Locate the cell with the specified text and output its [X, Y] center coordinate. 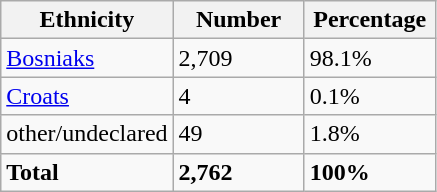
1.8% [370, 134]
4 [238, 96]
98.1% [370, 58]
Number [238, 20]
0.1% [370, 96]
other/undeclared [87, 134]
2,762 [238, 172]
Ethnicity [87, 20]
Percentage [370, 20]
Croats [87, 96]
100% [370, 172]
Total [87, 172]
Bosniaks [87, 58]
49 [238, 134]
2,709 [238, 58]
